Determine the [x, y] coordinate at the center of the cell enclosing the given text.  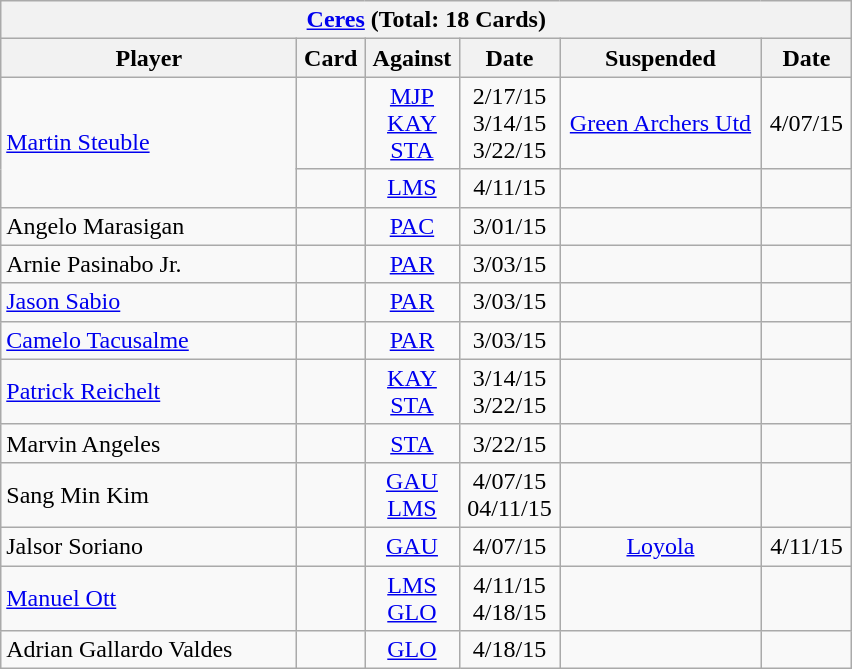
Card [331, 58]
Patrick Reichelt [149, 392]
Loyola [660, 546]
4/18/15 [510, 650]
GAU [412, 546]
PAC [412, 226]
MJPKAYSTA [412, 123]
KAYSTA [412, 392]
Adrian Gallardo Valdes [149, 650]
Player [149, 58]
Martin Steuble [149, 142]
Jason Sabio [149, 302]
STA [412, 443]
Sang Min Kim [149, 494]
3/22/15 [510, 443]
Arnie Pasinabo Jr. [149, 264]
Suspended [660, 58]
GAULMS [412, 494]
Angelo Marasigan [149, 226]
LMS [412, 188]
Ceres (Total: 18 Cards) [426, 20]
3/14/153/22/15 [510, 392]
4/11/154/18/15 [510, 598]
Camelo Tacusalme [149, 340]
Jalsor Soriano [149, 546]
Against [412, 58]
Green Archers Utd [660, 123]
3/01/15 [510, 226]
Marvin Angeles [149, 443]
4/07/1504/11/15 [510, 494]
2/17/153/14/153/22/15 [510, 123]
GLO [412, 650]
LMSGLO [412, 598]
Manuel Ott [149, 598]
